Determine the (x, y) coordinate at the center of the cell enclosing the given text.  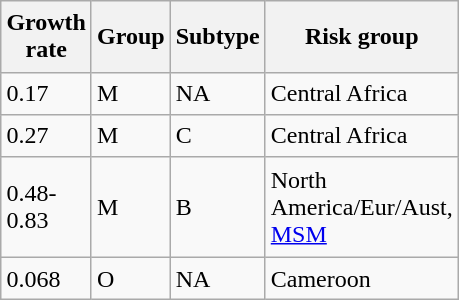
B (218, 206)
0.068 (46, 278)
Risk group (362, 37)
Group (130, 37)
C (218, 135)
North America/Eur/Aust, MSM (362, 206)
Cameroon (362, 278)
0.48-0.83 (46, 206)
0.17 (46, 93)
0.27 (46, 135)
O (130, 278)
Subtype (218, 37)
Growth rate (46, 37)
